Locate the cell with the specified text and output its [X, Y] center coordinate. 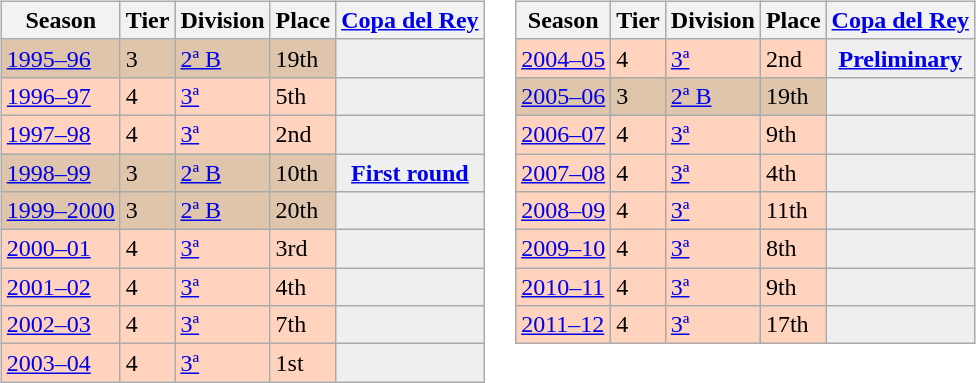
1998–99 [60, 173]
5th [303, 96]
3rd [303, 249]
Preliminary [900, 58]
2001–02 [60, 287]
1st [303, 363]
1996–97 [60, 96]
2008–09 [564, 211]
1997–98 [60, 134]
8th [793, 249]
11th [793, 211]
2000–01 [60, 249]
20th [303, 211]
2002–03 [60, 325]
10th [303, 173]
2003–04 [60, 363]
2004–05 [564, 58]
2005–06 [564, 96]
7th [303, 325]
1995–96 [60, 58]
17th [793, 325]
1999–2000 [60, 211]
First round [410, 173]
2011–12 [564, 325]
2007–08 [564, 173]
2010–11 [564, 287]
2006–07 [564, 134]
2009–10 [564, 249]
